From the cell containing the given text, extract its center point as [X, Y] coordinate. 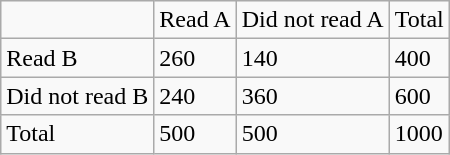
Read A [195, 20]
Read B [78, 58]
1000 [419, 134]
360 [312, 96]
Did not read B [78, 96]
240 [195, 96]
600 [419, 96]
Did not read A [312, 20]
260 [195, 58]
400 [419, 58]
140 [312, 58]
